Locate the cell with the specified text and output its (x, y) center coordinate. 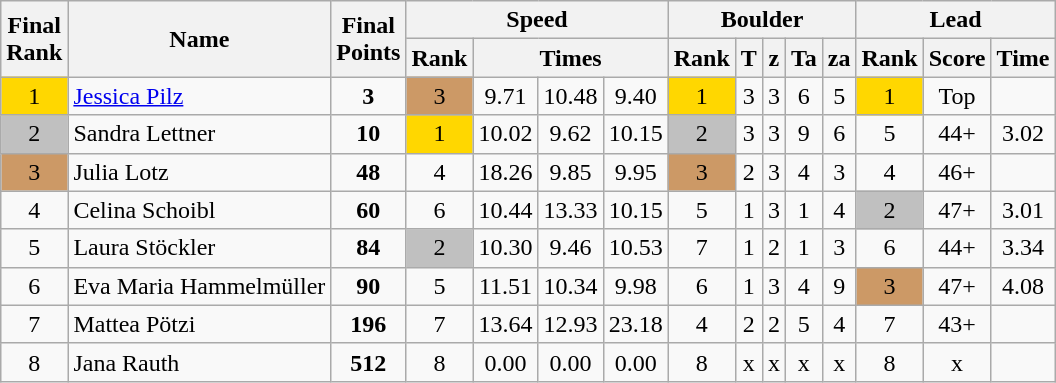
90 (368, 286)
Laura Stöckler (200, 248)
196 (368, 324)
3.02 (1023, 134)
48 (368, 172)
Name (200, 39)
Jana Rauth (200, 362)
12.93 (570, 324)
T (748, 58)
9.46 (570, 248)
9.95 (636, 172)
Eva Maria Hammelmüller (200, 286)
Score (957, 58)
Top (957, 96)
13.64 (506, 324)
z (774, 58)
Mattea Pötzi (200, 324)
za (839, 58)
11.51 (506, 286)
512 (368, 362)
9.98 (636, 286)
60 (368, 210)
Sandra Lettner (200, 134)
18.26 (506, 172)
Celina Schoibl (200, 210)
Boulder (762, 20)
Times (570, 58)
9.85 (570, 172)
4.08 (1023, 286)
10.02 (506, 134)
Final Points (368, 39)
9.62 (570, 134)
10.44 (506, 210)
10.48 (570, 96)
23.18 (636, 324)
9.71 (506, 96)
Julia Lotz (200, 172)
13.33 (570, 210)
10.30 (506, 248)
Final Rank (34, 39)
46+ (957, 172)
10.53 (636, 248)
Speed (537, 20)
Jessica Pilz (200, 96)
43+ (957, 324)
10.34 (570, 286)
3.01 (1023, 210)
Ta (804, 58)
84 (368, 248)
Time (1023, 58)
10 (368, 134)
Lead (956, 20)
9.40 (636, 96)
3.34 (1023, 248)
